Provide the [x, y] coordinate of the cell's center where the given text is located.  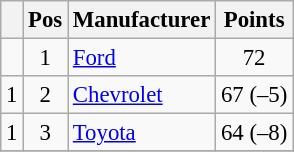
64 (–8) [254, 133]
Pos [46, 20]
3 [46, 133]
Toyota [142, 133]
Ford [142, 58]
2 [46, 95]
67 (–5) [254, 95]
Manufacturer [142, 20]
Chevrolet [142, 95]
72 [254, 58]
Points [254, 20]
